Search for the cell housing the specified text and yield its [X, Y] center coordinate. 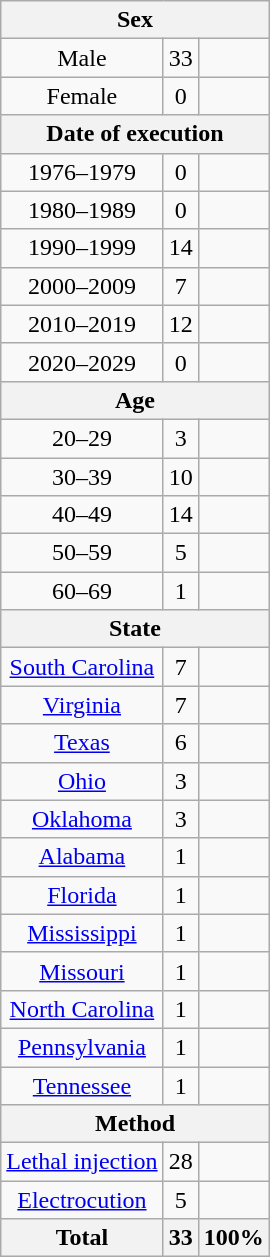
40–49 [82, 515]
Tennessee [82, 1085]
Female [82, 96]
2020–2029 [82, 362]
South Carolina [82, 667]
State [135, 629]
60–69 [82, 591]
Florida [82, 895]
Age [135, 400]
Male [82, 58]
20–29 [82, 438]
1976–1979 [82, 172]
Virginia [82, 705]
Ohio [82, 781]
10 [180, 477]
Sex [135, 20]
Texas [82, 743]
Missouri [82, 971]
Alabama [82, 857]
North Carolina [82, 1009]
50–59 [82, 553]
Total [82, 1238]
1980–1989 [82, 210]
100% [234, 1238]
Pennsylvania [82, 1047]
Date of execution [135, 134]
6 [180, 743]
Method [135, 1124]
2010–2019 [82, 324]
Mississippi [82, 933]
1990–1999 [82, 248]
Lethal injection [82, 1162]
Oklahoma [82, 819]
Electrocution [82, 1200]
30–39 [82, 477]
28 [180, 1162]
12 [180, 324]
2000–2009 [82, 286]
